Return the (X, Y) coordinate for the center point of the cell that contains the specified text.  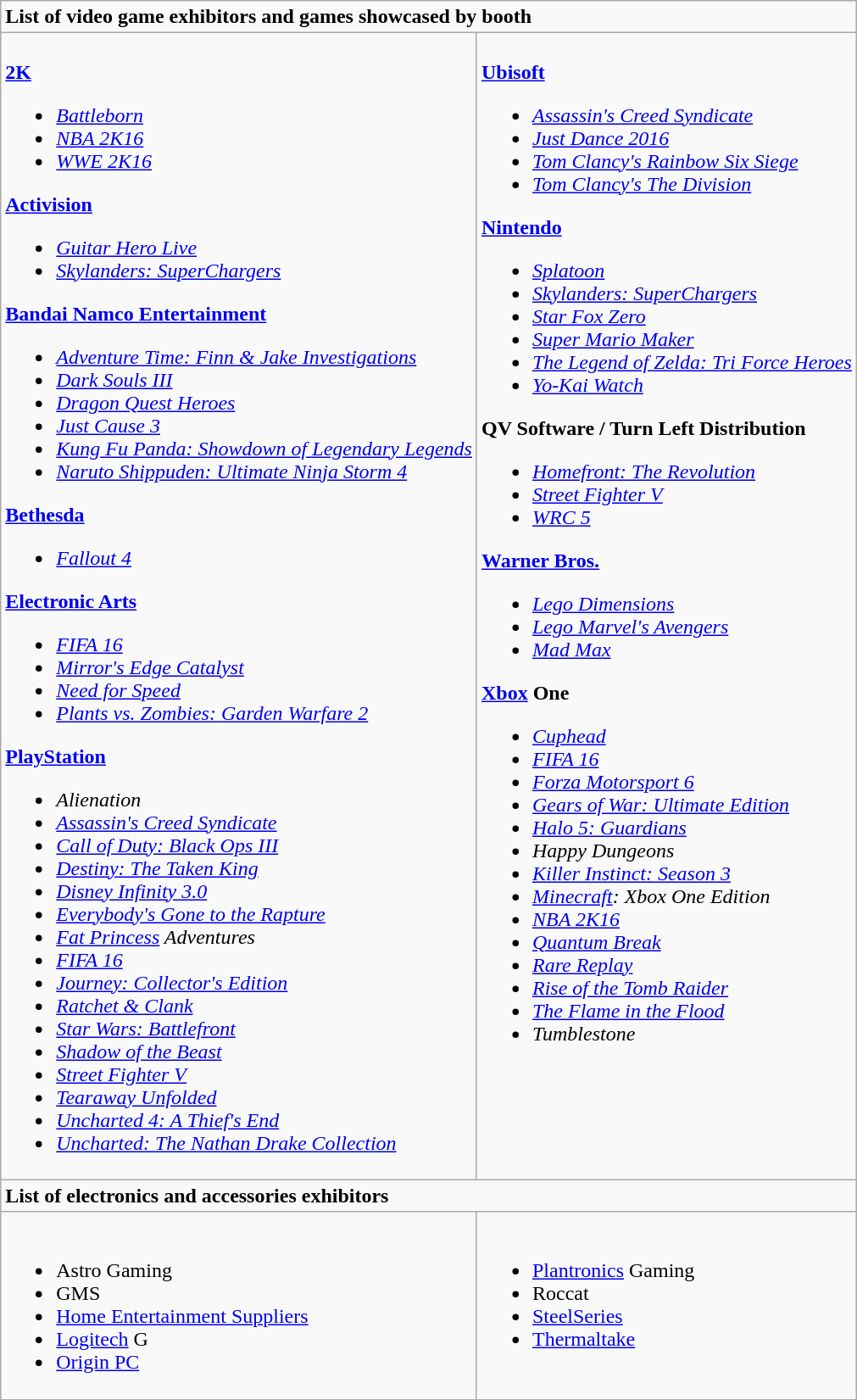
List of electronics and accessories exhibitors (429, 1196)
List of video game exhibitors and games showcased by booth (429, 17)
Astro GamingGMSHome Entertainment SuppliersLogitech GOrigin PC (239, 1306)
Plantronics GamingRoccatSteelSeriesThermaltake (666, 1306)
